Capture the cell that displays the provided text and extract its [X, Y] central coordinate. 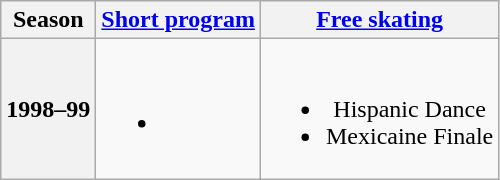
Season [48, 20]
Hispanic Dance Mexicaine Finale [379, 109]
Short program [178, 20]
1998–99 [48, 109]
Free skating [379, 20]
